Return the (x, y) coordinate for the center point of the cell that contains the specified text.  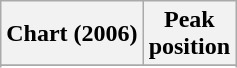
Chart (2006) (72, 34)
Peakposition (189, 34)
